Determine the (X, Y) coordinate at the center of the cell enclosing the given text.  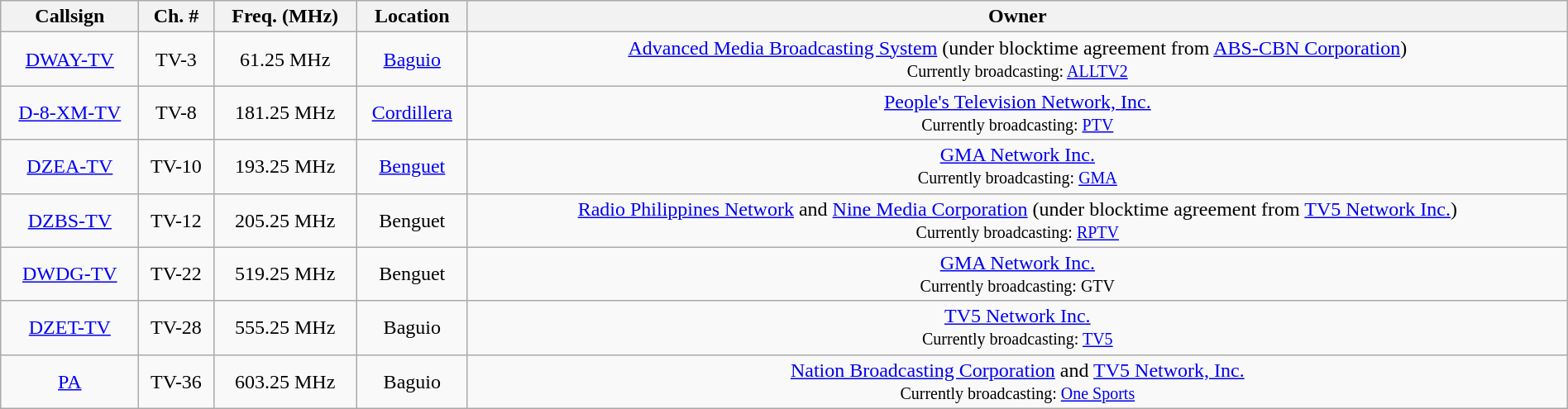
GMA Network Inc.Currently broadcasting: GTV (1017, 274)
Location (412, 17)
181.25 MHz (284, 112)
TV-12 (176, 220)
Ch. # (176, 17)
People's Television Network, Inc.Currently broadcasting: PTV (1017, 112)
61.25 MHz (284, 59)
DZBS-TV (69, 220)
Cordillera (412, 112)
TV-3 (176, 59)
TV-8 (176, 112)
Radio Philippines Network and Nine Media Corporation (under blocktime agreement from TV5 Network Inc.)Currently broadcasting: RPTV (1017, 220)
Owner (1017, 17)
TV-28 (176, 327)
DWDG-TV (69, 274)
603.25 MHz (284, 382)
TV5 Network Inc.Currently broadcasting: TV5 (1017, 327)
DZET-TV (69, 327)
TV-36 (176, 382)
TV-22 (176, 274)
GMA Network Inc.Currently broadcasting: GMA (1017, 167)
205.25 MHz (284, 220)
193.25 MHz (284, 167)
DZEA-TV (69, 167)
Freq. (MHz) (284, 17)
519.25 MHz (284, 274)
DWAY-TV (69, 59)
555.25 MHz (284, 327)
PA (69, 382)
Callsign (69, 17)
Nation Broadcasting Corporation and TV5 Network, Inc.Currently broadcasting: One Sports (1017, 382)
D-8-XM-TV (69, 112)
TV-10 (176, 167)
Advanced Media Broadcasting System (under blocktime agreement from ABS-CBN Corporation)Currently broadcasting: ALLTV2 (1017, 59)
